For the text-containing cell, return its midpoint in (x, y) coordinate format. 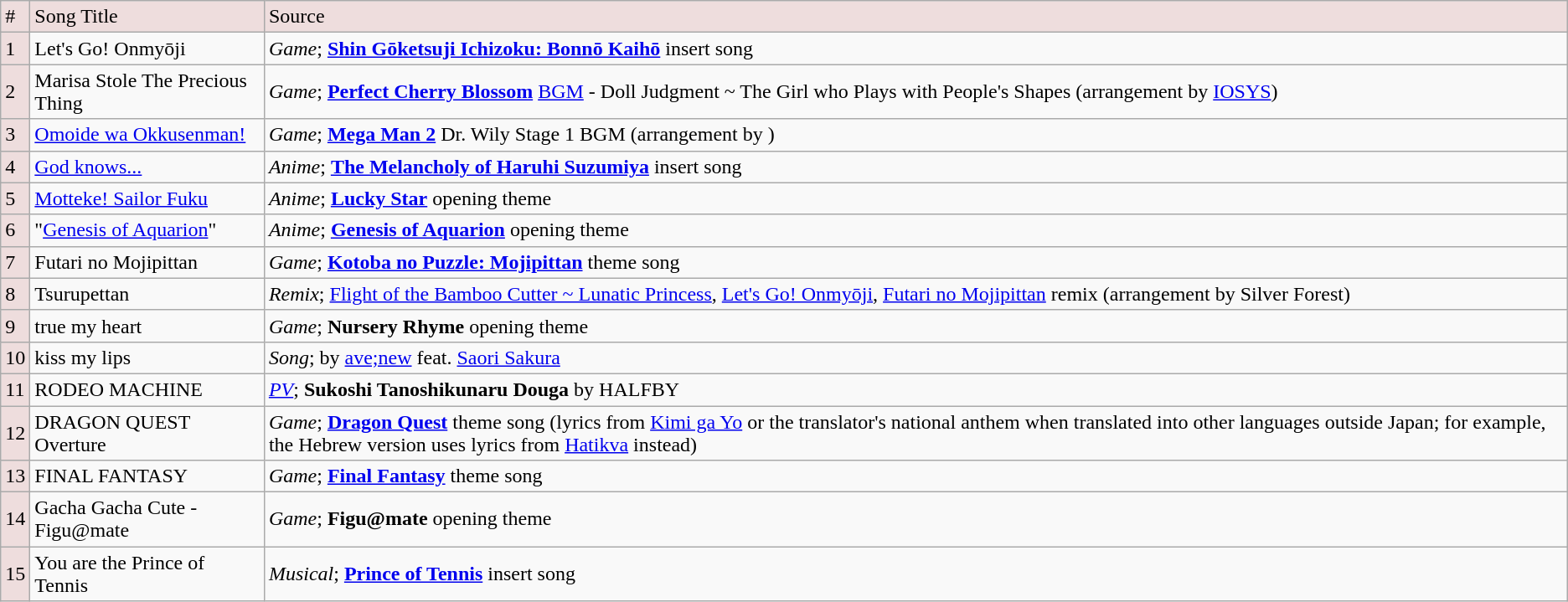
4 (15, 167)
Musical; Prince of Tennis insert song (916, 574)
kiss my lips (147, 358)
DRAGON QUEST Overture (147, 432)
Game; Shin Gōketsuji Ichizoku: Bonnō Kaihō insert song (916, 49)
Song; by ave;new feat. Saori Sakura (916, 358)
11 (15, 389)
Game; Perfect Cherry Blossom BGM - Doll Judgment ~ The Girl who Plays with People's Shapes (arrangement by IOSYS) (916, 92)
Anime; Lucky Star opening theme (916, 198)
14 (15, 519)
7 (15, 262)
Song Title (147, 17)
"Genesis of Aquarion" (147, 230)
9 (15, 326)
15 (15, 574)
5 (15, 198)
Game; Final Fantasy theme song (916, 476)
Anime; The Melancholy of Haruhi Suzumiya insert song (916, 167)
true my heart (147, 326)
Game; Nursery Rhyme opening theme (916, 326)
Marisa Stole The Precious Thing (147, 92)
Futari no Mojipittan (147, 262)
PV; Sukoshi Tanoshikunaru Douga by HALFBY (916, 389)
Tsurupettan (147, 294)
You are the Prince of Tennis (147, 574)
10 (15, 358)
God knows... (147, 167)
Game; Figu@mate opening theme (916, 519)
Source (916, 17)
12 (15, 432)
2 (15, 92)
Game; Kotoba no Puzzle: Mojipittan theme song (916, 262)
1 (15, 49)
6 (15, 230)
Anime; Genesis of Aquarion opening theme (916, 230)
Omoide wa Okkusenman! (147, 135)
Game; Mega Man 2 Dr. Wily Stage 1 BGM (arrangement by ) (916, 135)
# (15, 17)
Gacha Gacha Cute - Figu@mate (147, 519)
3 (15, 135)
Motteke! Sailor Fuku (147, 198)
FINAL FANTASY (147, 476)
13 (15, 476)
8 (15, 294)
Let's Go! Onmyōji (147, 49)
Remix; Flight of the Bamboo Cutter ~ Lunatic Princess, Let's Go! Onmyōji, Futari no Mojipittan remix (arrangement by Silver Forest) (916, 294)
RODEO MACHINE (147, 389)
